Find where the given text appears and provide that cell's center as [X, Y] coordinate. 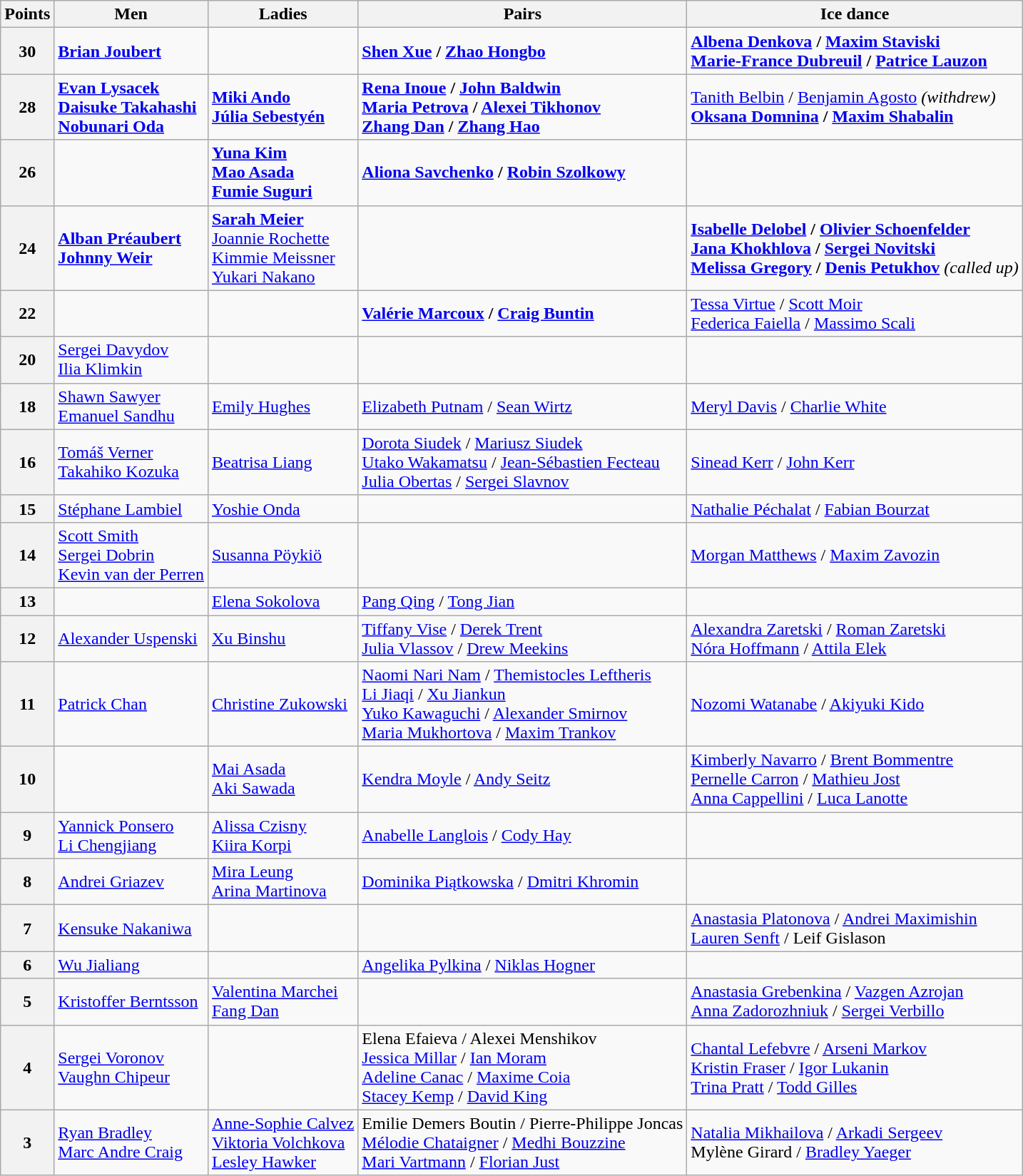
Sarah Meier Joannie Rochette Kimmie Meissner Yukari Nakano [283, 248]
Alexander Uspenski [131, 638]
4 [27, 1067]
18 [27, 407]
Naomi Nari Nam / Themistocles Leftheris Li Jiaqi / Xu Jiankun Yuko Kawaguchi / Alexander Smirnov Maria Mukhortova / Maxim Trankov [522, 705]
Stéphane Lambiel [131, 508]
Shawn Sawyer Emanuel Sandhu [131, 407]
Xu Binshu [283, 638]
Alissa Czisny Kiira Korpi [283, 836]
Kensuke Nakaniwa [131, 929]
Isabelle Delobel / Olivier Schoenfelder Jana Khokhlova / Sergei Novitski Melissa Gregory / Denis Petukhov (called up) [855, 248]
Brian Joubert [131, 51]
14 [27, 555]
Yuna Kim Mao Asada Fumie Suguri [283, 173]
24 [27, 248]
Christine Zukowski [283, 705]
10 [27, 779]
Alban Préaubert Johnny Weir [131, 248]
22 [27, 314]
13 [27, 601]
Dominika Piątkowska / Dmitri Khromin [522, 881]
Morgan Matthews / Maxim Zavozin [855, 555]
Tessa Virtue / Scott Moir Federica Faiella / Massimo Scali [855, 314]
Valérie Marcoux / Craig Buntin [522, 314]
Pairs [522, 14]
Nozomi Watanabe / Akiyuki Kido [855, 705]
Wu Jialiang [131, 965]
Albena Denkova / Maxim Staviski Marie-France Dubreuil / Patrice Lauzon [855, 51]
7 [27, 929]
Sergei Voronov Vaughn Chipeur [131, 1067]
Sinead Kerr / John Kerr [855, 462]
Points [27, 14]
Kendra Moyle / Andy Seitz [522, 779]
Dorota Siudek / Mariusz Siudek Utako Wakamatsu / Jean-Sébastien Fecteau Julia Obertas / Sergei Slavnov [522, 462]
Tiffany Vise / Derek Trent Julia Vlassov / Drew Meekins [522, 638]
Kimberly Navarro / Brent Bommentre Pernelle Carron / Mathieu Jost Anna Cappellini / Luca Lanotte [855, 779]
16 [27, 462]
Scott Smith Sergei Dobrin Kevin van der Perren [131, 555]
Sergei Davydov Ilia Klimkin [131, 359]
12 [27, 638]
Ice dance [855, 14]
28 [27, 107]
Shen Xue / Zhao Hongbo [522, 51]
Mai Asada Aki Sawada [283, 779]
Elena Efaieva / Alexei Menshikov Jessica Millar / Ian Moram Adeline Canac / Maxime Coia Stacey Kemp / David King [522, 1067]
Yoshie Onda [283, 508]
Tomáš Verner Takahiko Kozuka [131, 462]
Miki Ando Júlia Sebestyén [283, 107]
Natalia Mikhailova / Arkadi Sergeev Mylène Girard / Bradley Yaeger [855, 1142]
Anastasia Platonova / Andrei Maximishin Lauren Senft / Leif Gislason [855, 929]
Emilie Demers Boutin / Pierre-Philippe Joncas Mélodie Chataigner / Medhi Bouzzine Mari Vartmann / Florian Just [522, 1142]
Patrick Chan [131, 705]
Men [131, 14]
11 [27, 705]
Valentina Marchei Fang Dan [283, 1001]
Alexandra Zaretski / Roman Zaretski Nóra Hoffmann / Attila Elek [855, 638]
Elizabeth Putnam / Sean Wirtz [522, 407]
Yannick Ponsero Li Chengjiang [131, 836]
9 [27, 836]
Andrei Griazev [131, 881]
26 [27, 173]
20 [27, 359]
Pang Qing / Tong Jian [522, 601]
Mira Leung Arina Martinova [283, 881]
3 [27, 1142]
30 [27, 51]
15 [27, 508]
8 [27, 881]
Meryl Davis / Charlie White [855, 407]
Susanna Pöykiö [283, 555]
Anne-Sophie Calvez Viktoria Volchkova Lesley Hawker [283, 1142]
Nathalie Péchalat / Fabian Bourzat [855, 508]
Elena Sokolova [283, 601]
Anabelle Langlois / Cody Hay [522, 836]
Beatrisa Liang [283, 462]
Ladies [283, 14]
Kristoffer Berntsson [131, 1001]
6 [27, 965]
Angelika Pylkina / Niklas Hogner [522, 965]
Ryan Bradley Marc Andre Craig [131, 1142]
Evan Lysacek Daisuke Takahashi Nobunari Oda [131, 107]
Chantal Lefebvre / Arseni Markov Kristin Fraser / Igor Lukanin Trina Pratt / Todd Gilles [855, 1067]
Tanith Belbin / Benjamin Agosto (withdrew) Oksana Domnina / Maxim Shabalin [855, 107]
Emily Hughes [283, 407]
Aliona Savchenko / Robin Szolkowy [522, 173]
5 [27, 1001]
Rena Inoue / John Baldwin Maria Petrova / Alexei Tikhonov Zhang Dan / Zhang Hao [522, 107]
Anastasia Grebenkina / Vazgen Azrojan Anna Zadorozhniuk / Sergei Verbillo [855, 1001]
